Identify which cell holds the provided text, then report its (X, Y) central coordinate. 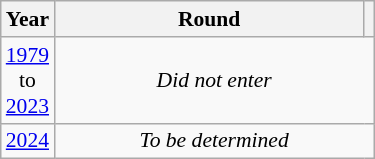
1979to2023 (28, 80)
Year (28, 19)
To be determined (214, 141)
Did not enter (214, 80)
2024 (28, 141)
Round (209, 19)
